Detect which cell encompasses the target text, then output its [x, y] center coordinate. 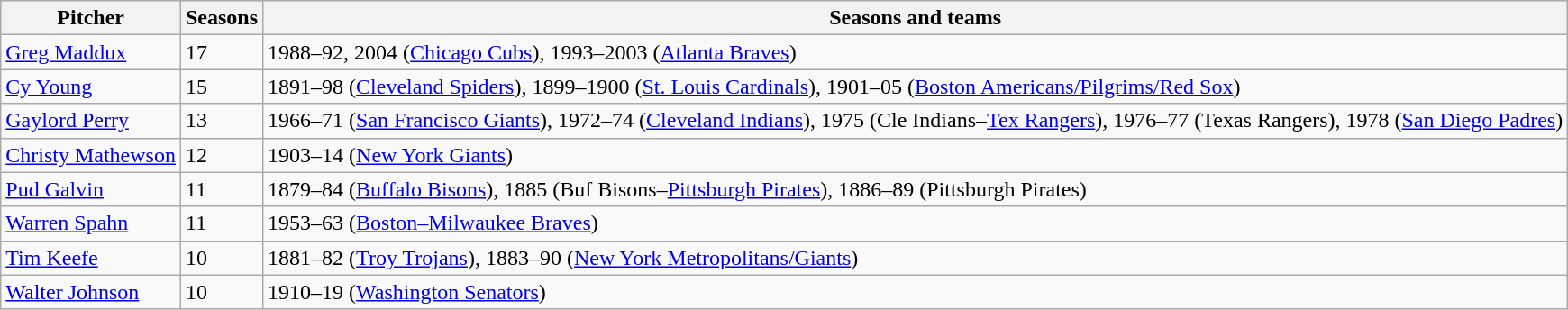
13 [222, 121]
15 [222, 87]
1879–84 (Buffalo Bisons), 1885 (Buf Bisons–Pittsburgh Pirates), 1886–89 (Pittsburgh Pirates) [916, 189]
Walter Johnson [91, 292]
17 [222, 52]
12 [222, 155]
Greg Maddux [91, 52]
Christy Mathewson [91, 155]
Cy Young [91, 87]
Pud Galvin [91, 189]
Seasons and teams [916, 18]
Warren Spahn [91, 223]
1953–63 (Boston–Milwaukee Braves) [916, 223]
1891–98 (Cleveland Spiders), 1899–1900 (St. Louis Cardinals), 1901–05 (Boston Americans/Pilgrims/Red Sox) [916, 87]
1988–92, 2004 (Chicago Cubs), 1993–2003 (Atlanta Braves) [916, 52]
1966–71 (San Francisco Giants), 1972–74 (Cleveland Indians), 1975 (Cle Indians–Tex Rangers), 1976–77 (Texas Rangers), 1978 (San Diego Padres) [916, 121]
1910–19 (Washington Senators) [916, 292]
1881–82 (Troy Trojans), 1883–90 (New York Metropolitans/Giants) [916, 258]
Gaylord Perry [91, 121]
Tim Keefe [91, 258]
1903–14 (New York Giants) [916, 155]
Pitcher [91, 18]
Seasons [222, 18]
